Scan for the cell matching the given text and deliver its (x, y) coordinate at center. 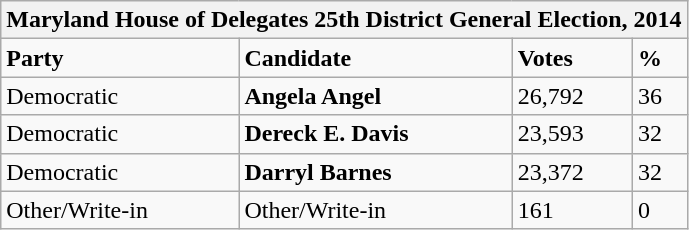
23,593 (572, 134)
0 (660, 210)
Darryl Barnes (376, 172)
Party (120, 58)
Maryland House of Delegates 25th District General Election, 2014 (344, 20)
23,372 (572, 172)
26,792 (572, 96)
Dereck E. Davis (376, 134)
Votes (572, 58)
% (660, 58)
Angela Angel (376, 96)
36 (660, 96)
Candidate (376, 58)
161 (572, 210)
